Return (X, Y) of the center of cell containing provided text 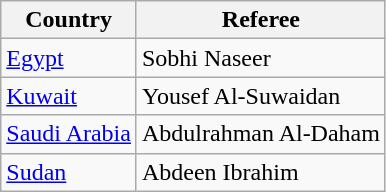
Sobhi Naseer (260, 58)
Country (69, 20)
Abdeen Ibrahim (260, 172)
Yousef Al-Suwaidan (260, 96)
Saudi Arabia (69, 134)
Egypt (69, 58)
Kuwait (69, 96)
Abdulrahman Al-Daham (260, 134)
Referee (260, 20)
Sudan (69, 172)
